Return [x, y] of the center of cell containing provided text 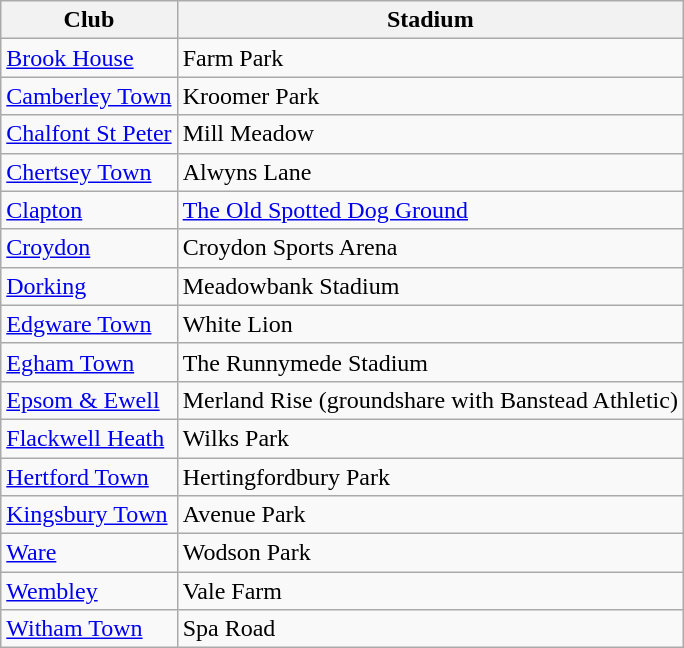
Vale Farm [430, 591]
Witham Town [89, 629]
The Runnymede Stadium [430, 362]
Camberley Town [89, 96]
Epsom & Ewell [89, 400]
Chalfont St Peter [89, 134]
Dorking [89, 286]
Flackwell Heath [89, 438]
The Old Spotted Dog Ground [430, 210]
Edgware Town [89, 324]
Ware [89, 553]
Merland Rise (groundshare with Banstead Athletic) [430, 400]
Spa Road [430, 629]
Wembley [89, 591]
Egham Town [89, 362]
Chertsey Town [89, 172]
Wilks Park [430, 438]
Hertingfordbury Park [430, 477]
Brook House [89, 58]
Wodson Park [430, 553]
Croydon Sports Arena [430, 248]
Meadowbank Stadium [430, 286]
Avenue Park [430, 515]
Croydon [89, 248]
Mill Meadow [430, 134]
Clapton [89, 210]
Farm Park [430, 58]
Stadium [430, 20]
Hertford Town [89, 477]
Alwyns Lane [430, 172]
Kingsbury Town [89, 515]
White Lion [430, 324]
Kroomer Park [430, 96]
Club [89, 20]
